Scan for the cell matching the given text and deliver its (x, y) coordinate at center. 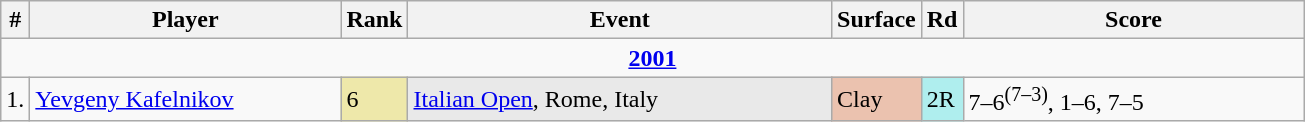
2R (942, 100)
2001 (652, 58)
Score (1134, 20)
7–6(7–3), 1–6, 7–5 (1134, 100)
Rank (374, 20)
Surface (877, 20)
Clay (877, 100)
Event (620, 20)
# (16, 20)
1. (16, 100)
6 (374, 100)
Yevgeny Kafelnikov (186, 100)
Rd (942, 20)
Italian Open, Rome, Italy (620, 100)
Player (186, 20)
